Output the [x, y] coordinate of the center of the cell containing the given text.  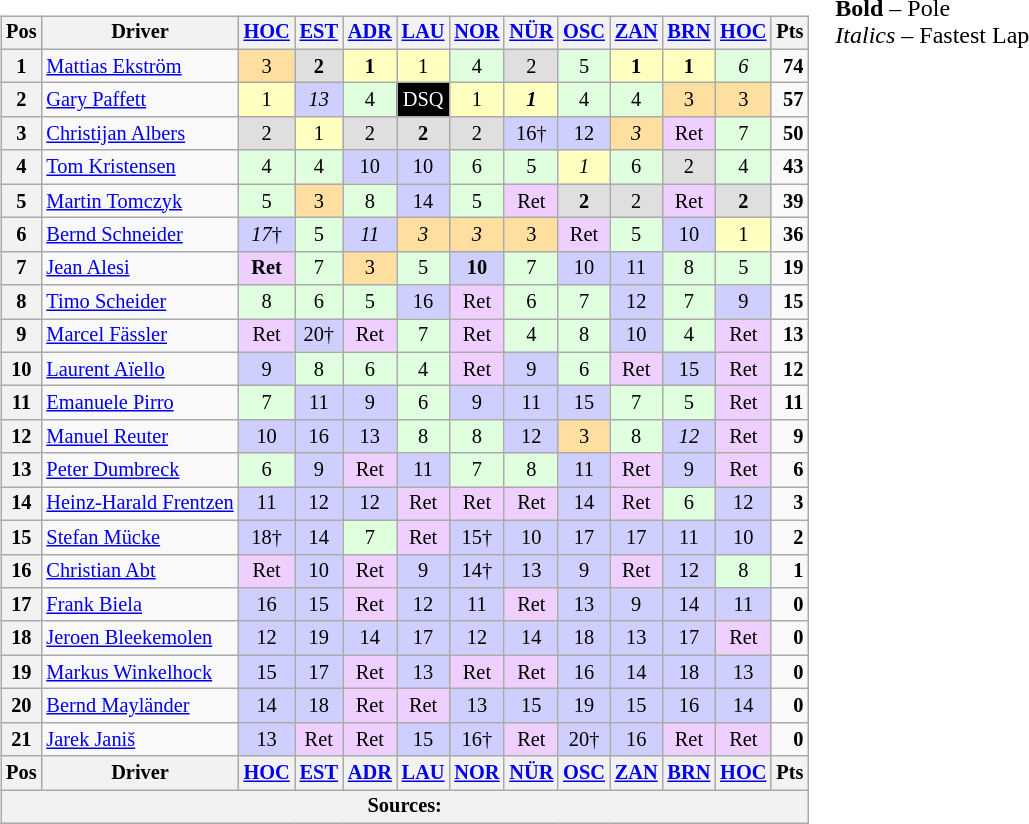
57 [790, 100]
18† [267, 537]
15† [476, 537]
Tom Kristensen [140, 167]
Manuel Reuter [140, 437]
Timo Scheider [140, 302]
36 [790, 235]
21 [21, 739]
14† [476, 571]
Sources: [404, 807]
Emanuele Pirro [140, 403]
20 [21, 706]
Martin Tomczyk [140, 201]
50 [790, 134]
Christijan Albers [140, 134]
39 [790, 201]
17† [267, 235]
Marcel Fässler [140, 336]
Jeroen Bleekemolen [140, 638]
DSQ [424, 100]
43 [790, 167]
Frank Biela [140, 605]
Stefan Mücke [140, 537]
74 [790, 66]
Jarek Janiš [140, 739]
Bernd Schneider [140, 235]
Mattias Ekström [140, 66]
Jean Alesi [140, 268]
Laurent Aïello [140, 369]
Markus Winkelhock [140, 672]
Christian Abt [140, 571]
Peter Dumbreck [140, 470]
Gary Paffett [140, 100]
Heinz-Harald Frentzen [140, 504]
Bernd Mayländer [140, 706]
